Search for the cell housing the specified text and yield its (x, y) center coordinate. 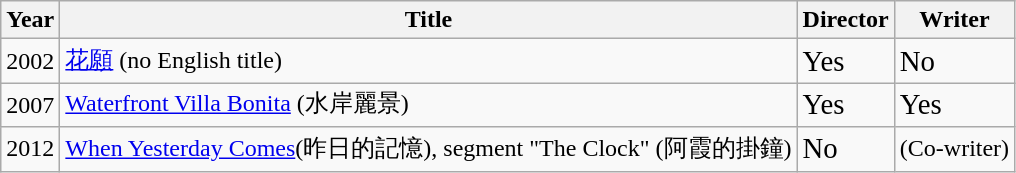
2002 (30, 61)
花願 (no English title) (428, 61)
Title (428, 20)
2012 (30, 149)
(Co-writer) (954, 149)
When Yesterday Comes(昨日的記憶), segment "The Clock" (阿霞的掛鐘) (428, 149)
Writer (954, 20)
Waterfront Villa Bonita (水岸麗景) (428, 105)
2007 (30, 105)
Director (846, 20)
Year (30, 20)
